From the cell containing the given text, extract its center point as [X, Y] coordinate. 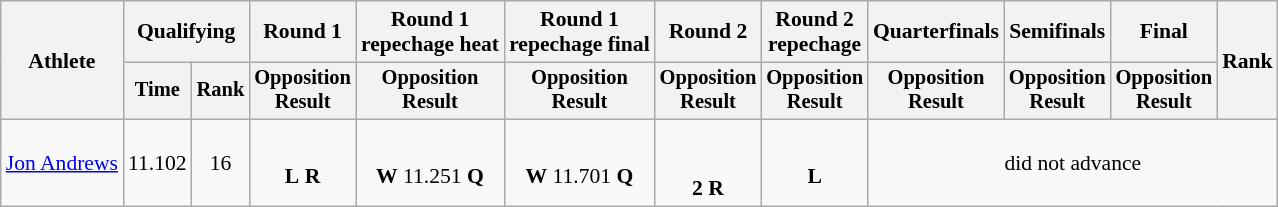
Round 1 [302, 32]
Round 1repechage heat [430, 32]
Qualifying [186, 32]
W 11.701 Q [580, 164]
L [814, 164]
Quarterfinals [936, 32]
did not advance [1073, 164]
Final [1164, 32]
Round 1repechage final [580, 32]
Round 2repechage [814, 32]
11.102 [158, 164]
Athlete [62, 60]
L R [302, 164]
2 R [708, 164]
Round 2 [708, 32]
W 11.251 Q [430, 164]
Time [158, 91]
Semifinals [1058, 32]
Jon Andrews [62, 164]
16 [221, 164]
